Scan for the cell matching the given text and deliver its (x, y) coordinate at center. 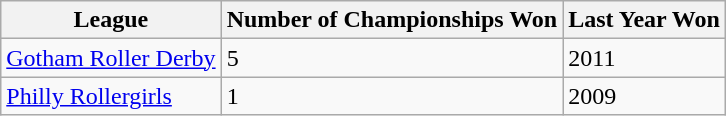
League (111, 20)
Philly Rollergirls (111, 96)
Gotham Roller Derby (111, 58)
2009 (644, 96)
Last Year Won (644, 20)
1 (392, 96)
Number of Championships Won (392, 20)
5 (392, 58)
2011 (644, 58)
